Detect which cell encompasses the target text, then output its (X, Y) center coordinate. 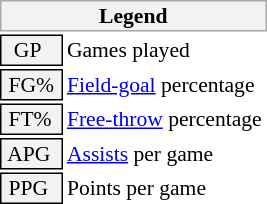
Free-throw percentage (166, 120)
Field-goal percentage (166, 85)
APG (31, 154)
FT% (31, 120)
GP (31, 50)
PPG (31, 188)
Assists per game (166, 154)
Legend (134, 16)
FG% (31, 85)
Points per game (166, 188)
Games played (166, 50)
